Locate the cell with the specified text and output its [X, Y] center coordinate. 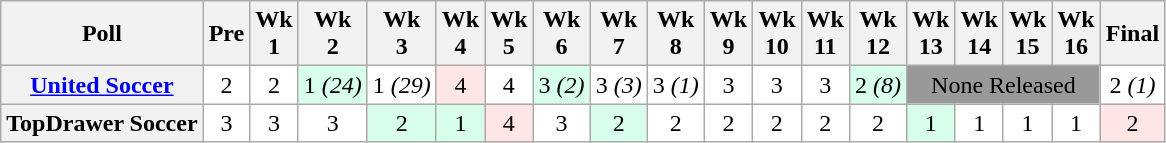
3 (2) [562, 85]
Wk12 [878, 34]
1 (24) [332, 85]
Wk2 [332, 34]
Wk11 [825, 34]
Wk14 [979, 34]
2 (8) [878, 85]
Wk7 [618, 34]
Wk16 [1076, 34]
Wk4 [460, 34]
Final [1132, 34]
Wk8 [676, 34]
Wk6 [562, 34]
3 (3) [618, 85]
Poll [102, 34]
3 (1) [676, 85]
Wk1 [274, 34]
None Released [1004, 85]
Wk15 [1027, 34]
2 (1) [1132, 85]
United Soccer [102, 85]
Wk10 [777, 34]
Wk13 [931, 34]
Wk5 [509, 34]
TopDrawer Soccer [102, 123]
Wk3 [402, 34]
1 (29) [402, 85]
Pre [226, 34]
Wk9 [728, 34]
